Identify which cell holds the provided text, then report its [X, Y] central coordinate. 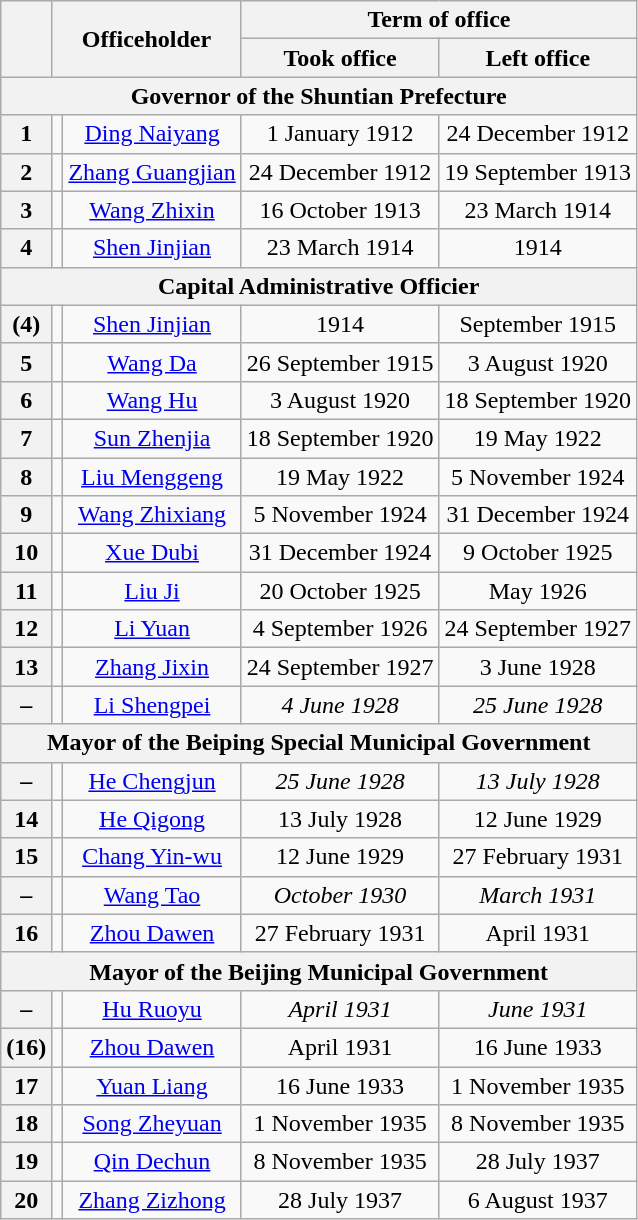
9 October 1925 [538, 553]
2 [26, 172]
Wang Hu [152, 400]
September 1915 [538, 324]
19 [26, 1162]
3 [26, 210]
4 June 1928 [340, 705]
20 [26, 1200]
Li Yuan [152, 629]
13 [26, 667]
1 [26, 134]
March 1931 [538, 895]
26 September 1915 [340, 362]
20 October 1925 [340, 591]
Wang Zhixin [152, 210]
8 [26, 477]
7 [26, 438]
Liu Ji [152, 591]
6 [26, 400]
Term of office [438, 20]
9 [26, 515]
17 [26, 1085]
(4) [26, 324]
3 June 1928 [538, 667]
Took office [340, 58]
Xue Dubi [152, 553]
Wang Zhixiang [152, 515]
Wang Da [152, 362]
Li Shengpei [152, 705]
Governor of the Shuntian Prefecture [319, 96]
14 [26, 819]
15 [26, 857]
12 [26, 629]
May 1926 [538, 591]
Officeholder [146, 39]
1 January 1912 [340, 134]
Yuan Liang [152, 1085]
10 [26, 553]
(16) [26, 1047]
18 [26, 1124]
Sun Zhenjia [152, 438]
6 August 1937 [538, 1200]
October 1930 [340, 895]
Chang Yin-wu [152, 857]
16 [26, 933]
5 [26, 362]
Capital Administrative Officier [319, 286]
Hu Ruoyu [152, 1009]
Ding Naiyang [152, 134]
Zhang Zizhong [152, 1200]
19 September 1913 [538, 172]
11 [26, 591]
Liu Menggeng [152, 477]
Zhang Jixin [152, 667]
June 1931 [538, 1009]
Mayor of the Beiping Special Municipal Government [319, 743]
He Chengjun [152, 781]
16 October 1913 [340, 210]
He Qigong [152, 819]
Mayor of the Beijing Municipal Government [319, 971]
Left office [538, 58]
4 [26, 248]
Qin Dechun [152, 1162]
Song Zheyuan [152, 1124]
Wang Tao [152, 895]
4 September 1926 [340, 629]
Zhang Guangjian [152, 172]
